Search for the cell housing the specified text and yield its (x, y) center coordinate. 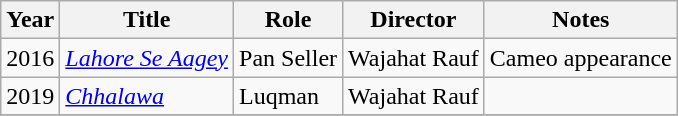
Role (288, 20)
Chhalawa (147, 96)
Notes (580, 20)
Cameo appearance (580, 58)
Luqman (288, 96)
Lahore Se Aagey (147, 58)
Director (414, 20)
2019 (30, 96)
Title (147, 20)
2016 (30, 58)
Pan Seller (288, 58)
Year (30, 20)
